Provide the (x, y) coordinate of the cell's center where the given text is located.  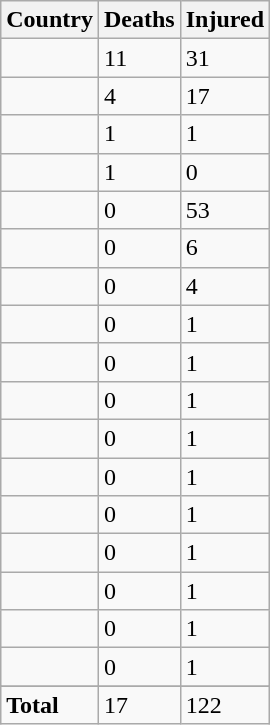
6 (224, 248)
Injured (224, 20)
Country (50, 20)
53 (224, 210)
Total (50, 705)
Deaths (139, 20)
31 (224, 58)
11 (139, 58)
122 (224, 705)
